For the text-containing cell, return its midpoint in [x, y] coordinate format. 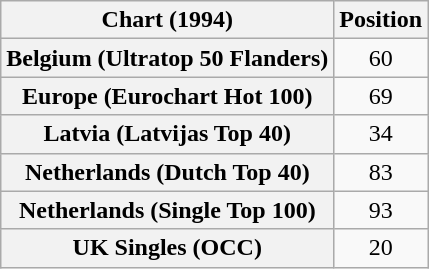
34 [381, 134]
83 [381, 172]
Latvia (Latvijas Top 40) [168, 134]
20 [381, 248]
Europe (Eurochart Hot 100) [168, 96]
69 [381, 96]
Belgium (Ultratop 50 Flanders) [168, 58]
Netherlands (Single Top 100) [168, 210]
93 [381, 210]
UK Singles (OCC) [168, 248]
Chart (1994) [168, 20]
Netherlands (Dutch Top 40) [168, 172]
Position [381, 20]
60 [381, 58]
